Output the [X, Y] coordinate of the center of the cell containing the given text.  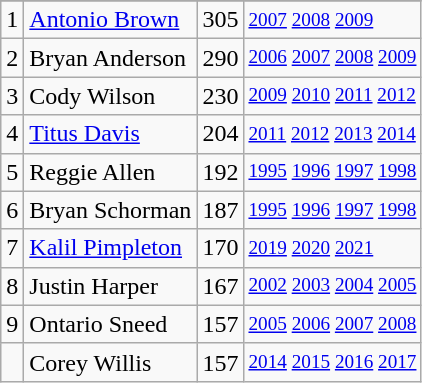
2007 2008 2009 [332, 20]
8 [12, 286]
187 [220, 210]
Kalil Pimpleton [110, 248]
9 [12, 324]
5 [12, 172]
2005 2006 2007 2008 [332, 324]
305 [220, 20]
2019 2020 2021 [332, 248]
6 [12, 210]
2014 2015 2016 2017 [332, 362]
230 [220, 96]
Corey Willis [110, 362]
Bryan Anderson [110, 58]
170 [220, 248]
2002 2003 2004 2005 [332, 286]
Titus Davis [110, 134]
290 [220, 58]
3 [12, 96]
Justin Harper [110, 286]
2 [12, 58]
2006 2007 2008 2009 [332, 58]
4 [12, 134]
7 [12, 248]
167 [220, 286]
Bryan Schorman [110, 210]
1 [12, 20]
204 [220, 134]
Reggie Allen [110, 172]
Ontario Sneed [110, 324]
2011 2012 2013 2014 [332, 134]
Antonio Brown [110, 20]
Cody Wilson [110, 96]
2009 2010 2011 2012 [332, 96]
192 [220, 172]
